Return (X, Y) of the center of cell containing provided text 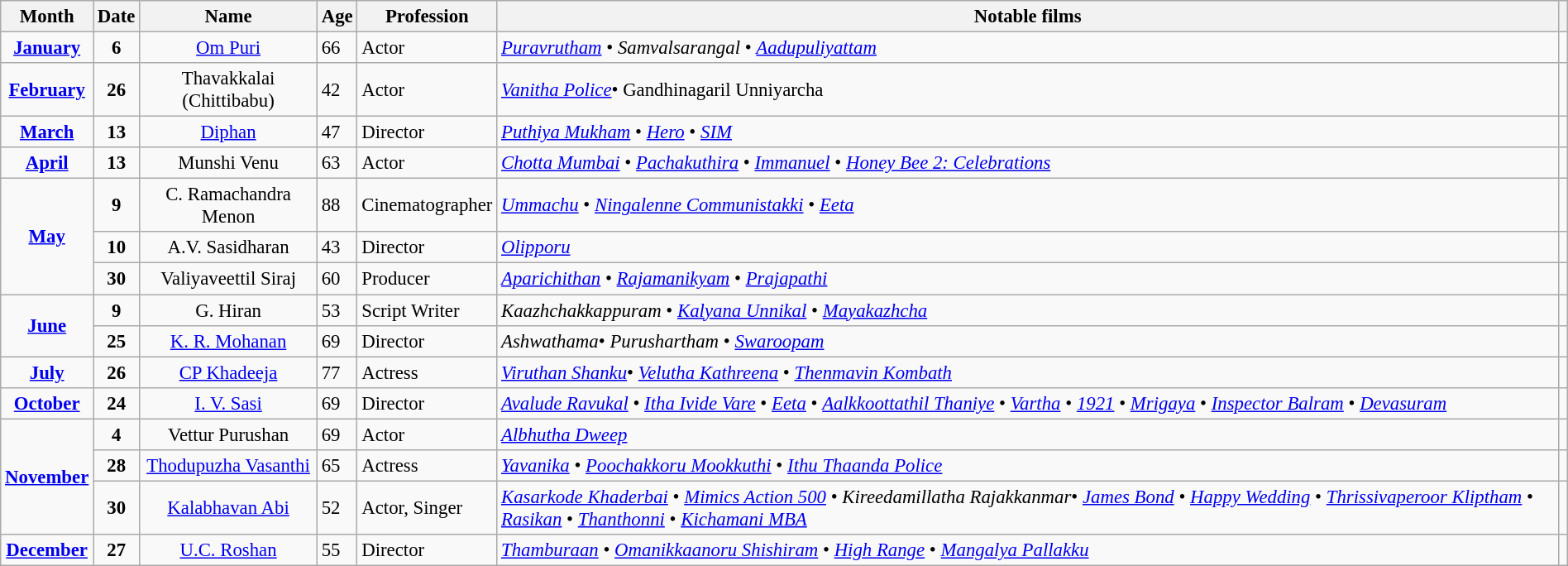
Ashwathama• Purushartham • Swaroopam (1028, 341)
July (47, 372)
24 (117, 403)
Kalabhavan Abi (228, 508)
52 (337, 508)
U.C. Roshan (228, 550)
December (47, 550)
I. V. Sasi (228, 403)
25 (117, 341)
Albhutha Dweep (1028, 434)
43 (337, 247)
63 (337, 163)
Notable films (1028, 17)
Vanitha Police• Gandhinagaril Unniyarcha (1028, 89)
4 (117, 434)
Puravrutham • Samvalsarangal • Aadupuliyattam (1028, 48)
65 (337, 466)
55 (337, 550)
Profession (427, 17)
Script Writer (427, 310)
Viruthan Shanku• Velutha Kathreena • Thenmavin Kombath (1028, 372)
Puthiya Mukham • Hero • SIM (1028, 132)
Actor, Singer (427, 508)
April (47, 163)
Cinematographer (427, 205)
Thamburaan • Omanikkaanoru Shishiram • High Range • Mangalya Pallakku (1028, 550)
Thodupuzha Vasanthi (228, 466)
77 (337, 372)
Name (228, 17)
C. Ramachandra Menon (228, 205)
Producer (427, 279)
Aparichithan • Rajamanikyam • Prajapathi (1028, 279)
66 (337, 48)
G. Hiran (228, 310)
60 (337, 279)
May (47, 237)
Olipporu (1028, 247)
53 (337, 310)
A.V. Sasidharan (228, 247)
88 (337, 205)
28 (117, 466)
February (47, 89)
K. R. Mohanan (228, 341)
Chotta Mumbai • Pachakuthira • Immanuel • Honey Bee 2: Celebrations (1028, 163)
27 (117, 550)
CP Khadeeja (228, 372)
March (47, 132)
Diphan (228, 132)
November (47, 477)
October (47, 403)
47 (337, 132)
Month (47, 17)
January (47, 48)
Age (337, 17)
Om Puri (228, 48)
Thavakkalai (Chittibabu) (228, 89)
Yavanika • Poochakkoru Mookkuthi • Ithu Thaanda Police (1028, 466)
10 (117, 247)
Valiyaveettil Siraj (228, 279)
6 (117, 48)
Avalude Ravukal • Itha Ivide Vare • Eeta • Aalkkoottathil Thaniye • Vartha • 1921 • Mrigaya • Inspector Balram • Devasuram (1028, 403)
June (47, 326)
Vettur Purushan (228, 434)
Date (117, 17)
Kaazhchakkappuram • Kalyana Unnikal • Mayakazhcha (1028, 310)
Munshi Venu (228, 163)
Ummachu • Ningalenne Communistakki • Eeta (1028, 205)
42 (337, 89)
